Return [x, y] of the center of cell containing provided text 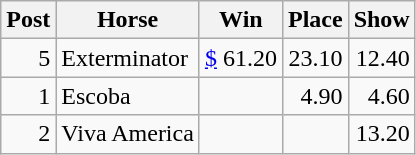
Viva America [128, 134]
Escoba [128, 96]
Exterminator [128, 58]
Post [28, 20]
Show [382, 20]
4.90 [315, 96]
12.40 [382, 58]
1 [28, 96]
5 [28, 58]
Win [240, 20]
4.60 [382, 96]
Horse [128, 20]
$ 61.20 [240, 58]
23.10 [315, 58]
Place [315, 20]
2 [28, 134]
13.20 [382, 134]
